Identify which cell holds the provided text, then report its (X, Y) central coordinate. 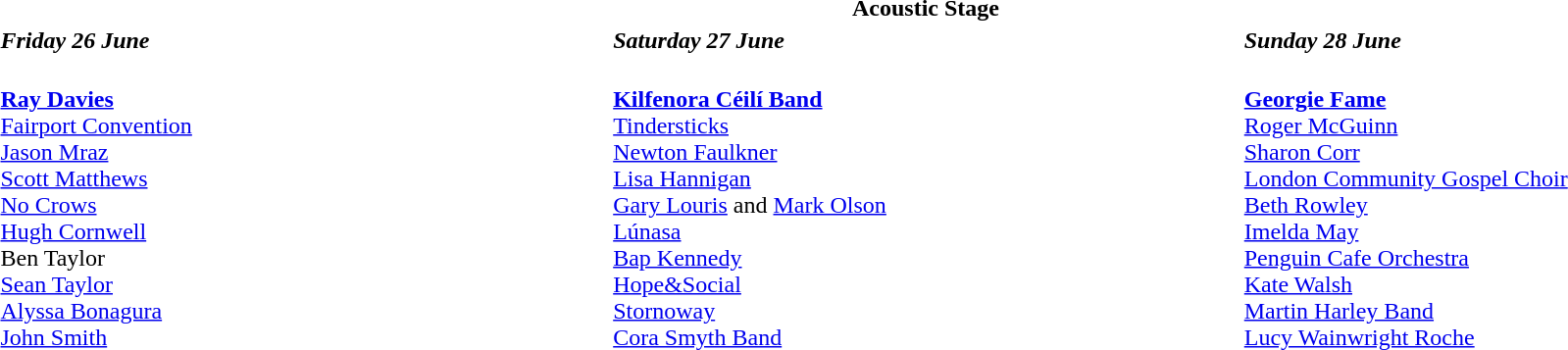
Saturday 27 June (926, 40)
